Scan for the cell matching the given text and deliver its [X, Y] coordinate at center. 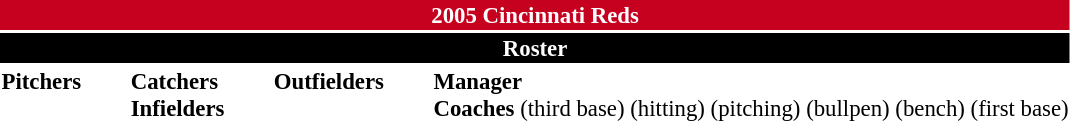
2005 Cincinnati Reds [535, 15]
Roster [535, 48]
